Output the [x, y] coordinate of the center of the cell containing the given text.  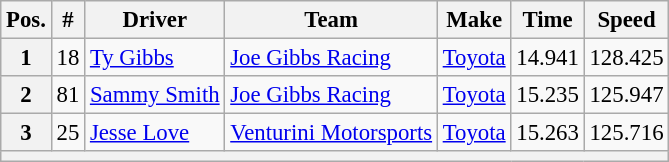
3 [26, 133]
Ty Gibbs [155, 58]
Speed [626, 20]
Driver [155, 20]
Time [548, 20]
128.425 [626, 58]
Pos. [26, 20]
125.716 [626, 133]
25 [68, 133]
Venturini Motorsports [331, 133]
Jesse Love [155, 133]
Team [331, 20]
81 [68, 95]
Make [474, 20]
14.941 [548, 58]
125.947 [626, 95]
1 [26, 58]
15.235 [548, 95]
# [68, 20]
18 [68, 58]
Sammy Smith [155, 95]
15.263 [548, 133]
2 [26, 95]
